Capture the cell that displays the provided text and extract its (X, Y) central coordinate. 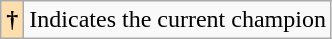
Indicates the current champion (178, 20)
† (12, 20)
